Return the [x, y] coordinate for the center point of the cell that contains the specified text.  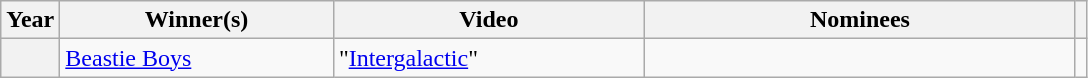
Winner(s) [197, 20]
"Intergalactic" [488, 58]
Video [488, 20]
Beastie Boys [197, 58]
Year [30, 20]
Nominees [860, 20]
